Capture the cell that displays the provided text and extract its (X, Y) central coordinate. 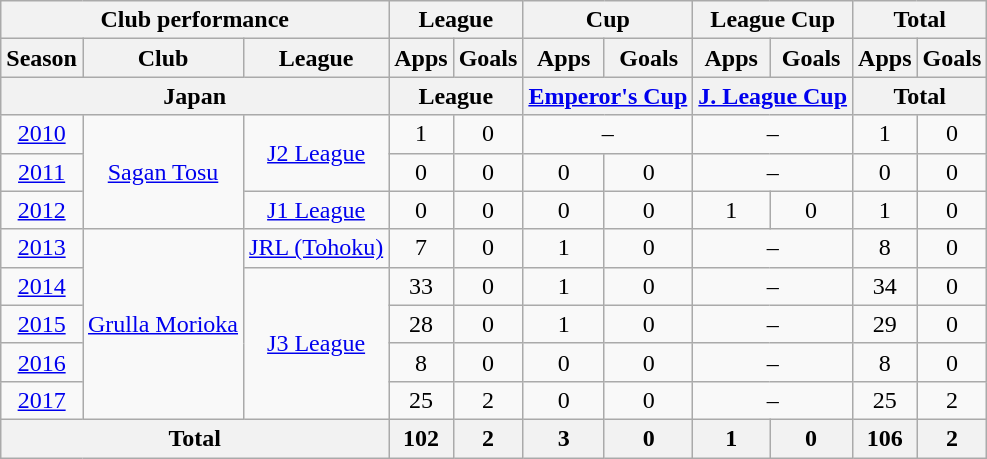
Club performance (195, 20)
J2 League (316, 153)
J1 League (316, 210)
Sagan Tosu (162, 172)
29 (885, 324)
2015 (42, 324)
J3 League (316, 343)
7 (421, 248)
J. League Cup (773, 96)
2016 (42, 362)
34 (885, 286)
2011 (42, 172)
League Cup (773, 20)
Grulla Morioka (162, 324)
2010 (42, 134)
2013 (42, 248)
3 (564, 438)
Japan (195, 96)
Emperor's Cup (608, 96)
2017 (42, 400)
28 (421, 324)
2014 (42, 286)
JRL (Tohoku) (316, 248)
102 (421, 438)
Cup (608, 20)
2012 (42, 210)
33 (421, 286)
Season (42, 58)
Club (162, 58)
106 (885, 438)
